Return the [x, y] coordinate for the center point of the cell that contains the specified text.  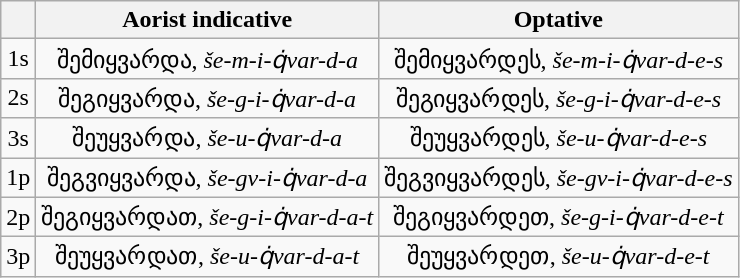
შემიყვარდა, še-m-i-q̇var-d-a [208, 59]
შეგიყვარდა, še-g-i-q̇var-d-a [208, 98]
1p [18, 178]
3p [18, 257]
1s [18, 59]
Optative [558, 20]
შემიყვარდეს, še-m-i-q̇var-d-e-s [558, 59]
Aorist indicative [208, 20]
შეუყვარდა, še-u-q̇var-d-a [208, 138]
შეგიყვარდეთ, še-g-i-q̇var-d-e-t [558, 217]
შეგვიყვარდა, še-gv-i-q̇var-d-a [208, 178]
შეგიყვარდეს, še-g-i-q̇var-d-e-s [558, 98]
3s [18, 138]
შეგიყვარდათ, še-g-i-q̇var-d-a-t [208, 217]
შეუყვარდეთ, še-u-q̇var-d-e-t [558, 257]
2p [18, 217]
შეგვიყვარდეს, še-gv-i-q̇var-d-e-s [558, 178]
შეუყვარდათ, še-u-q̇var-d-a-t [208, 257]
შეუყვარდეს, še-u-q̇var-d-e-s [558, 138]
2s [18, 98]
